Find where the given text appears and provide that cell's center as [x, y] coordinate. 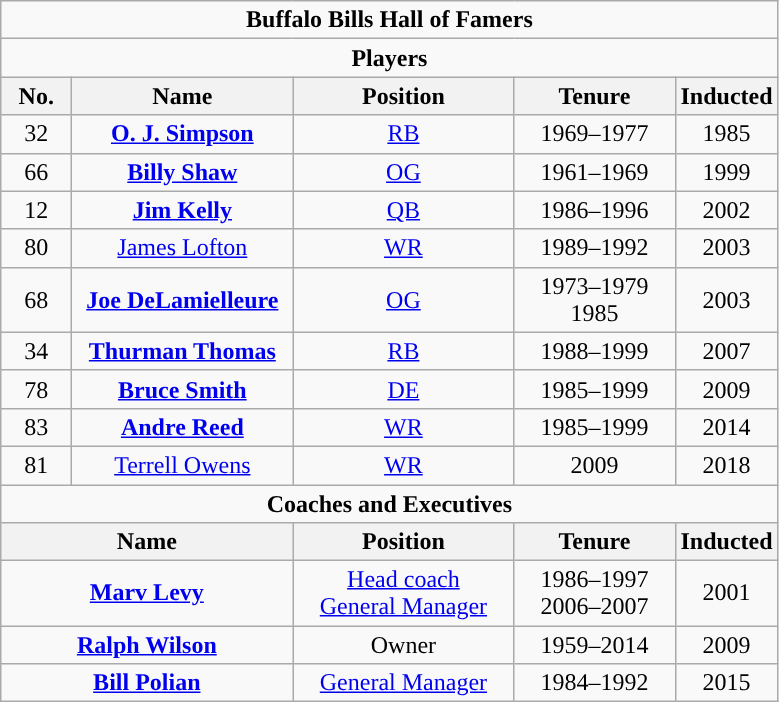
1989–1992 [594, 248]
12 [36, 210]
Owner [404, 645]
No. [36, 96]
2002 [726, 210]
O. J. Simpson [182, 134]
2018 [726, 465]
83 [36, 427]
1961–1969 [594, 172]
68 [36, 300]
Coaches and Executives [390, 503]
Buffalo Bills Hall of Famers [390, 20]
80 [36, 248]
2001 [726, 594]
QB [404, 210]
1984–1992 [594, 683]
1985 [726, 134]
78 [36, 389]
81 [36, 465]
James Lofton [182, 248]
Joe DeLamielleure [182, 300]
66 [36, 172]
DE [404, 389]
Bill Polian [147, 683]
1986–19972006–2007 [594, 594]
1999 [726, 172]
1986–1996 [594, 210]
1988–1999 [594, 351]
Bruce Smith [182, 389]
General Manager [404, 683]
Head coachGeneral Manager [404, 594]
Marv Levy [147, 594]
Thurman Thomas [182, 351]
Andre Reed [182, 427]
1959–2014 [594, 645]
Billy Shaw [182, 172]
32 [36, 134]
2007 [726, 351]
1973–19791985 [594, 300]
Ralph Wilson [147, 645]
2015 [726, 683]
34 [36, 351]
2014 [726, 427]
Terrell Owens [182, 465]
Jim Kelly [182, 210]
1969–1977 [594, 134]
Players [390, 58]
